Detect which cell encompasses the target text, then output its (X, Y) center coordinate. 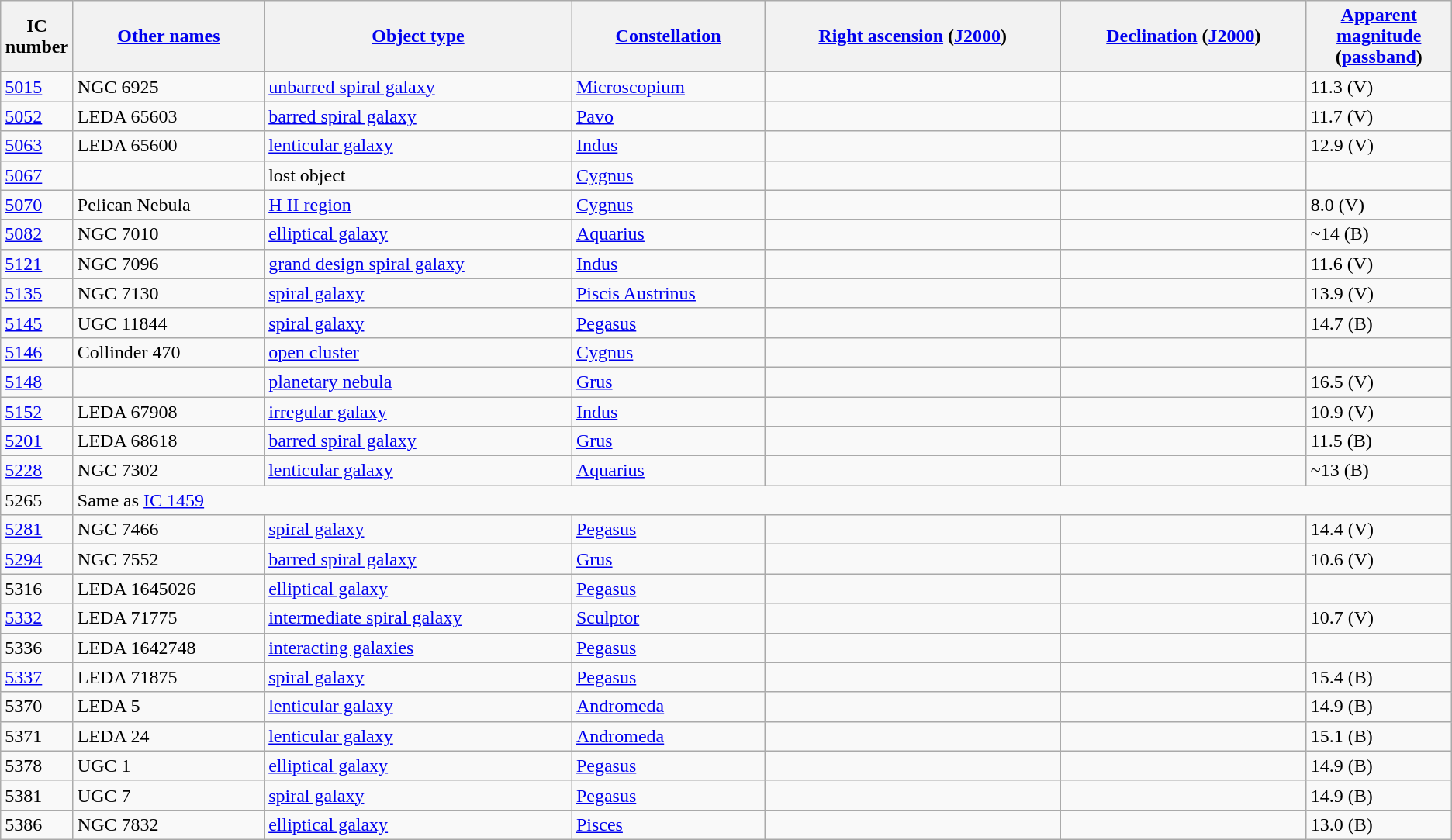
LEDA 68618 (168, 441)
interacting galaxies (419, 648)
UGC 7 (168, 795)
15.1 (B) (1379, 736)
Pelican Nebula (168, 205)
LEDA 24 (168, 736)
5336 (37, 648)
NGC 7096 (168, 264)
NGC 7466 (168, 530)
~14 (B) (1379, 234)
5082 (37, 234)
10.9 (V) (1379, 412)
NGC 7010 (168, 234)
15.4 (B) (1379, 677)
Sculptor (668, 618)
planetary nebula (419, 382)
5135 (37, 293)
13.9 (V) (1379, 293)
11.7 (V) (1379, 116)
Piscis Austrinus (668, 293)
5316 (37, 589)
unbarred spiral galaxy (419, 87)
5281 (37, 530)
Right ascension (J2000) (913, 36)
5228 (37, 471)
NGC 6925 (168, 87)
5378 (37, 766)
NGC 7832 (168, 824)
13.0 (B) (1379, 824)
intermediate spiral galaxy (419, 618)
11.3 (V) (1379, 87)
5265 (37, 500)
open cluster (419, 352)
5145 (37, 323)
5052 (37, 116)
~13 (B) (1379, 471)
14.4 (V) (1379, 530)
5063 (37, 146)
UGC 1 (168, 766)
Pavo (668, 116)
5152 (37, 412)
LEDA 65603 (168, 116)
Declination (J2000) (1184, 36)
Collinder 470 (168, 352)
H II region (419, 205)
10.7 (V) (1379, 618)
LEDA 71875 (168, 677)
Object type (419, 36)
NGC 7130 (168, 293)
5201 (37, 441)
Other names (168, 36)
Constellation (668, 36)
LEDA 67908 (168, 412)
16.5 (V) (1379, 382)
LEDA 71775 (168, 618)
14.7 (B) (1379, 323)
grand design spiral galaxy (419, 264)
NGC 7302 (168, 471)
5337 (37, 677)
5371 (37, 736)
5370 (37, 707)
5067 (37, 175)
NGC 7552 (168, 559)
LEDA 1642748 (168, 648)
5386 (37, 824)
LEDA 5 (168, 707)
Microscopium (668, 87)
irregular galaxy (419, 412)
5332 (37, 618)
5070 (37, 205)
5148 (37, 382)
LEDA 1645026 (168, 589)
5381 (37, 795)
10.6 (V) (1379, 559)
LEDA 65600 (168, 146)
Pisces (668, 824)
UGC 11844 (168, 323)
Apparent magnitude (passband) (1379, 36)
Same as IC 1459 (762, 500)
8.0 (V) (1379, 205)
lost object (419, 175)
5015 (37, 87)
IC number (37, 36)
12.9 (V) (1379, 146)
5146 (37, 352)
11.6 (V) (1379, 264)
5121 (37, 264)
11.5 (B) (1379, 441)
5294 (37, 559)
